Provide the [X, Y] coordinate of the cell's center where the given text is located.  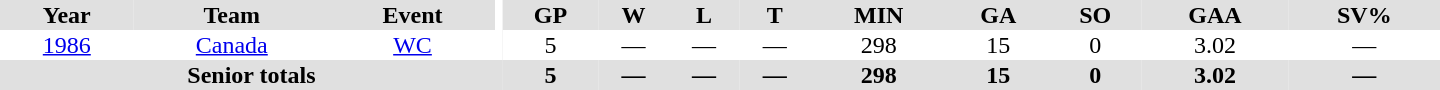
GP [550, 15]
SO [1095, 15]
Canada [232, 45]
Team [232, 15]
Senior totals [252, 75]
GAA [1215, 15]
T [774, 15]
WC [412, 45]
GA [998, 15]
Event [412, 15]
Year [67, 15]
W [634, 15]
SV% [1364, 15]
MIN [878, 15]
L [704, 15]
1986 [67, 45]
